Provide the [X, Y] coordinate of the cell's center where the given text is located.  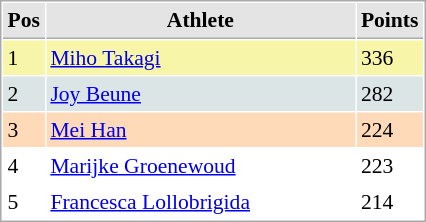
3 [24, 129]
1 [24, 57]
214 [390, 201]
224 [390, 129]
282 [390, 93]
Pos [24, 21]
5 [24, 201]
Athlete [200, 21]
Points [390, 21]
Mei Han [200, 129]
223 [390, 165]
2 [24, 93]
336 [390, 57]
Miho Takagi [200, 57]
Francesca Lollobrigida [200, 201]
4 [24, 165]
Joy Beune [200, 93]
Marijke Groenewoud [200, 165]
